Return the [X, Y] coordinate for the center point of the cell that contains the specified text.  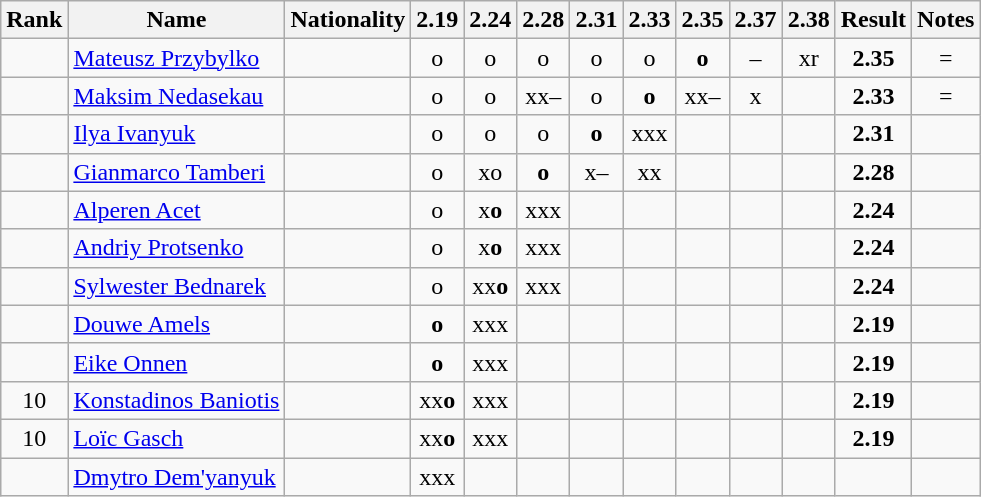
Alperen Acet [176, 210]
Mateusz Przybylko [176, 58]
Andriy Protsenko [176, 248]
xr [808, 58]
xx [650, 172]
Eike Onnen [176, 362]
Konstadinos Baniotis [176, 400]
Gianmarco Tamberi [176, 172]
Dmytro Dem'yanyuk [176, 477]
Maksim Nedasekau [176, 96]
Sylwester Bednarek [176, 286]
Result [873, 20]
Notes [946, 20]
Nationality [348, 20]
Douwe Amels [176, 324]
2.37 [756, 20]
x– [596, 172]
Ilya Ivanyuk [176, 134]
Name [176, 20]
Loïc Gasch [176, 438]
– [756, 58]
Rank [34, 20]
x [756, 96]
2.38 [808, 20]
